Identify which cell holds the provided text, then report its (x, y) central coordinate. 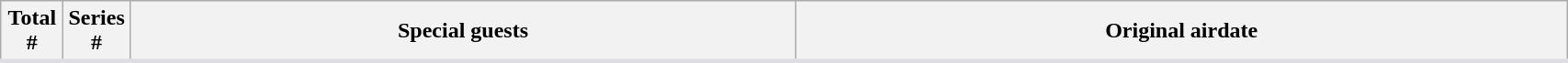
Series# (96, 31)
Special guests (463, 31)
Original airdate (1181, 31)
Total# (32, 31)
